Find where the given text appears and provide that cell's center as [x, y] coordinate. 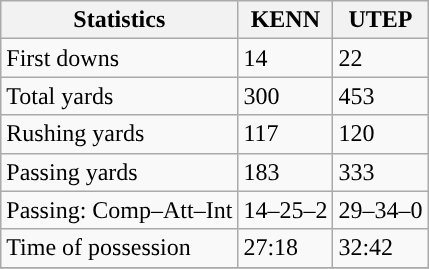
29–34–0 [380, 210]
120 [380, 134]
183 [286, 172]
117 [286, 134]
Statistics [120, 20]
14–25–2 [286, 210]
Passing: Comp–Att–Int [120, 210]
14 [286, 58]
Passing yards [120, 172]
Time of possession [120, 248]
453 [380, 96]
Total yards [120, 96]
27:18 [286, 248]
Rushing yards [120, 134]
UTEP [380, 20]
22 [380, 58]
333 [380, 172]
KENN [286, 20]
First downs [120, 58]
300 [286, 96]
32:42 [380, 248]
